Return (X, Y) of the center of cell containing provided text 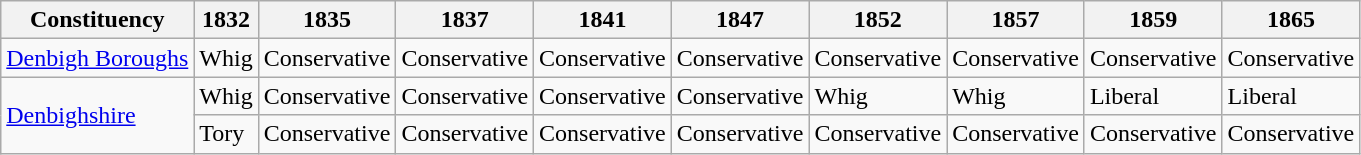
1865 (1291, 20)
Denbighshire (98, 115)
1832 (226, 20)
1859 (1153, 20)
Denbigh Boroughs (98, 58)
1847 (740, 20)
1857 (1016, 20)
1841 (603, 20)
1837 (465, 20)
1835 (327, 20)
Tory (226, 134)
Constituency (98, 20)
1852 (878, 20)
